Determine the [X, Y] coordinate at the center of the cell enclosing the given text.  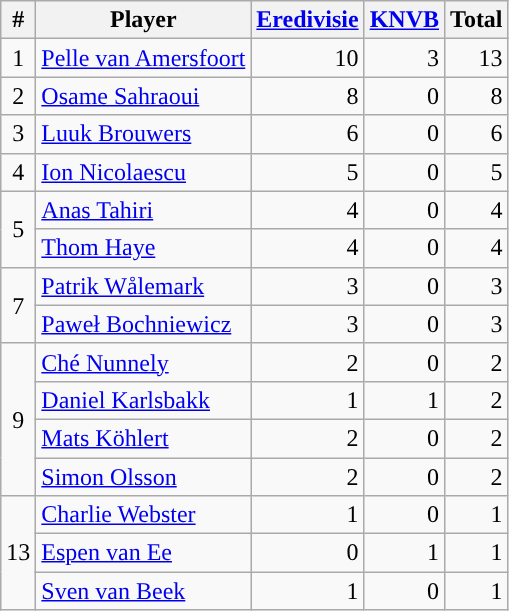
Luuk Brouwers [144, 134]
Osame Sahraoui [144, 96]
Daniel Karlsbakk [144, 400]
Ché Nunnely [144, 362]
Charlie Webster [144, 515]
Paweł Bochniewicz [144, 324]
Ion Nicolaescu [144, 172]
Sven van Beek [144, 591]
Simon Olsson [144, 477]
9 [18, 419]
Player [144, 20]
7 [18, 305]
KNVB [404, 20]
10 [308, 58]
Eredivisie [308, 20]
Mats Köhlert [144, 438]
Anas Tahiri [144, 210]
Thom Haye [144, 248]
Total [477, 20]
Espen van Ee [144, 553]
# [18, 20]
Patrik Wålemark [144, 286]
Pelle van Amersfoort [144, 58]
